For the text-containing cell, return its midpoint in [x, y] coordinate format. 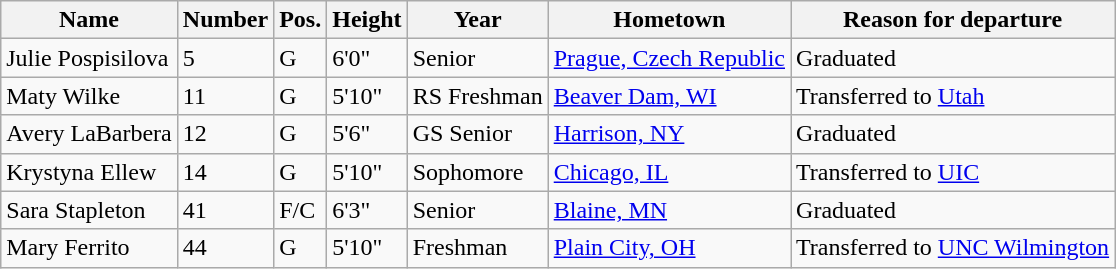
Pos. [300, 20]
44 [225, 248]
Transferred to UNC Wilmington [953, 248]
F/C [300, 210]
GS Senior [478, 134]
Year [478, 20]
41 [225, 210]
Reason for departure [953, 20]
Harrison, NY [669, 134]
5 [225, 58]
5'6" [367, 134]
Transferred to UIC [953, 172]
12 [225, 134]
Blaine, MN [669, 210]
Beaver Dam, WI [669, 96]
Chicago, IL [669, 172]
Name [90, 20]
6'0" [367, 58]
Julie Pospisilova [90, 58]
Sophomore [478, 172]
Krystyna Ellew [90, 172]
Avery LaBarbera [90, 134]
Height [367, 20]
Hometown [669, 20]
RS Freshman [478, 96]
Sara Stapleton [90, 210]
Freshman [478, 248]
Prague, Czech Republic [669, 58]
11 [225, 96]
14 [225, 172]
Number [225, 20]
6'3" [367, 210]
Transferred to Utah [953, 96]
Mary Ferrito [90, 248]
Maty Wilke [90, 96]
Plain City, OH [669, 248]
